Determine the (x, y) coordinate at the center of the cell enclosing the given text.  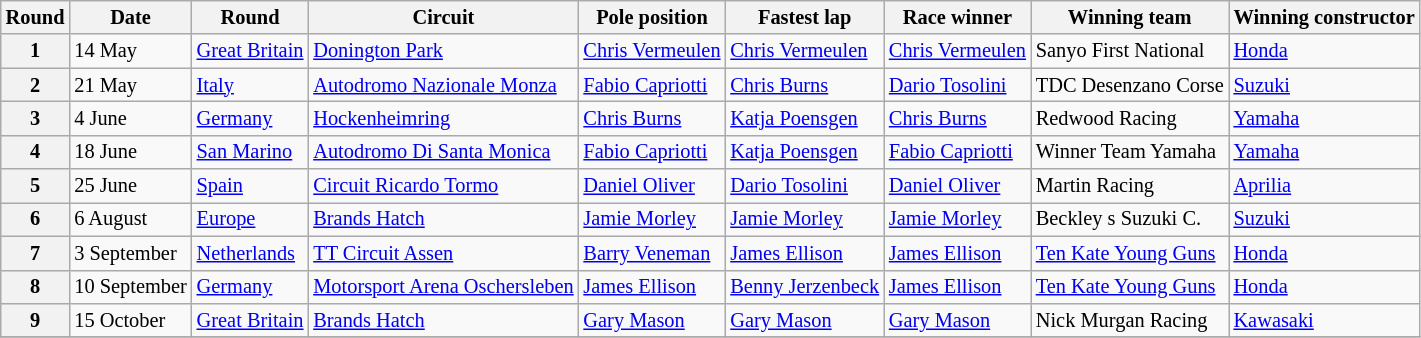
TDC Desenzano Corse (1130, 85)
Barry Veneman (652, 253)
Donington Park (443, 51)
Kawasaki (1324, 320)
1 (36, 51)
4 June (130, 118)
7 (36, 253)
14 May (130, 51)
Spain (250, 186)
TT Circuit Assen (443, 253)
Winning constructor (1324, 17)
4 (36, 152)
Winner Team Yamaha (1130, 152)
Autodromo Nazionale Monza (443, 85)
Autodromo Di Santa Monica (443, 152)
Sanyo First National (1130, 51)
9 (36, 320)
Date (130, 17)
10 September (130, 287)
18 June (130, 152)
3 September (130, 253)
Redwood Racing (1130, 118)
Hockenheimring (443, 118)
Fastest lap (804, 17)
Beckley s Suzuki C. (1130, 219)
Netherlands (250, 253)
Aprilia (1324, 186)
San Marino (250, 152)
Italy (250, 85)
Circuit Ricardo Tormo (443, 186)
Europe (250, 219)
3 (36, 118)
8 (36, 287)
Benny Jerzenbeck (804, 287)
Race winner (958, 17)
Pole position (652, 17)
Circuit (443, 17)
15 October (130, 320)
Winning team (1130, 17)
5 (36, 186)
Martin Racing (1130, 186)
6 August (130, 219)
21 May (130, 85)
25 June (130, 186)
Motorsport Arena Oschersleben (443, 287)
Nick Murgan Racing (1130, 320)
2 (36, 85)
6 (36, 219)
